Detect which cell encompasses the target text, then output its (X, Y) center coordinate. 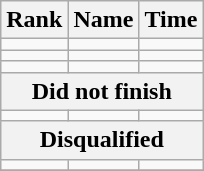
Did not finish (102, 91)
Rank (34, 20)
Name (104, 20)
Disqualified (102, 140)
Time (171, 20)
